From the cell containing the given text, extract its center point as (x, y) coordinate. 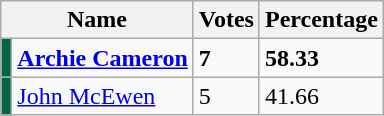
7 (226, 58)
Percentage (321, 20)
John McEwen (102, 96)
Name (98, 20)
5 (226, 96)
Archie Cameron (102, 58)
Votes (226, 20)
41.66 (321, 96)
58.33 (321, 58)
